Identify which cell holds the provided text, then report its [x, y] central coordinate. 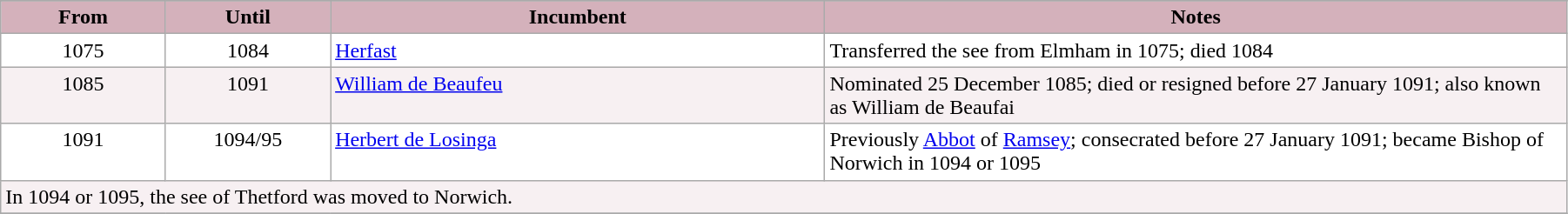
Incumbent [578, 17]
1094/95 [247, 151]
Notes [1196, 17]
1084 [247, 50]
Previously Abbot of Ramsey; consecrated before 27 January 1091; became Bishop of Norwich in 1094 or 1095 [1196, 151]
1075 [84, 50]
Until [247, 17]
William de Beaufeu [578, 96]
Herbert de Losinga [578, 151]
1085 [84, 96]
Nominated 25 December 1085; died or resigned before 27 January 1091; also known as William de Beaufai [1196, 96]
Transferred the see from Elmham in 1075; died 1084 [1196, 50]
In 1094 or 1095, the see of Thetford was moved to Norwich. [784, 197]
From [84, 17]
Herfast [578, 50]
